Find where the given text appears and provide that cell's center as [x, y] coordinate. 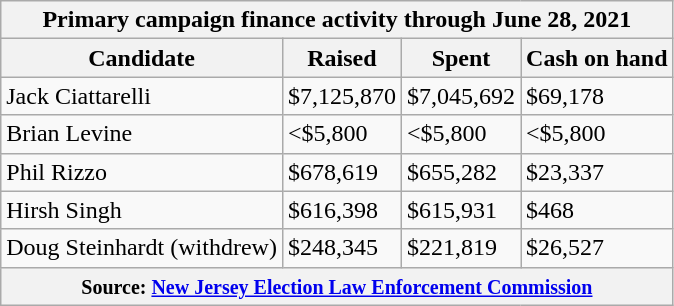
$655,282 [460, 172]
$26,527 [597, 248]
$7,125,870 [342, 96]
$23,337 [597, 172]
Source: New Jersey Election Law Enforcement Commission [337, 286]
Primary campaign finance activity through June 28, 2021 [337, 20]
$69,178 [597, 96]
$468 [597, 210]
Raised [342, 58]
Phil Rizzo [142, 172]
Candidate [142, 58]
$615,931 [460, 210]
Doug Steinhardt (withdrew) [142, 248]
Spent [460, 58]
Hirsh Singh [142, 210]
$678,619 [342, 172]
Jack Ciattarelli [142, 96]
Brian Levine [142, 134]
$7,045,692 [460, 96]
$248,345 [342, 248]
$616,398 [342, 210]
Cash on hand [597, 58]
$221,819 [460, 248]
